Locate the cell with the specified text and output its [x, y] center coordinate. 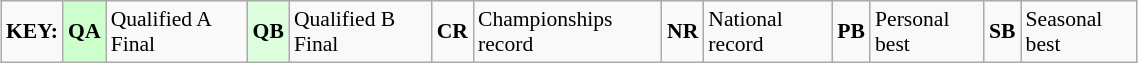
Seasonal best [1079, 32]
KEY: [32, 32]
QA [84, 32]
QB [268, 32]
Championships record [568, 32]
Qualified A Final [177, 32]
Personal best [927, 32]
National record [768, 32]
NR [682, 32]
SB [1002, 32]
CR [452, 32]
PB [851, 32]
Qualified B Final [360, 32]
